Provide the (x, y) coordinate of the cell's center where the given text is located.  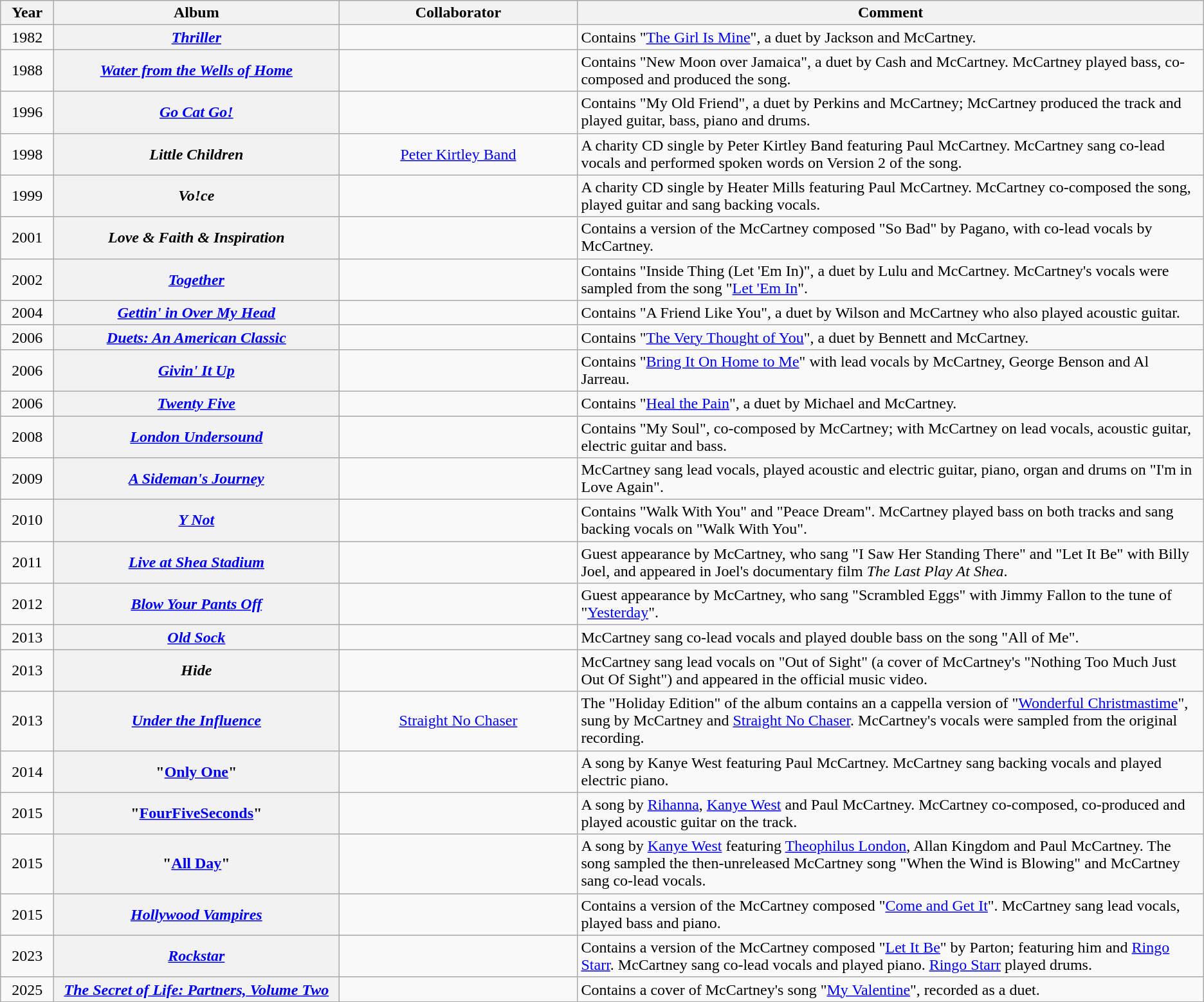
2009 (27, 478)
Contains "Bring It On Home to Me" with lead vocals by McCartney, George Benson and Al Jarreau. (890, 370)
Hide (197, 670)
Contains "Walk With You" and "Peace Dream". McCartney played bass on both tracks and sang backing vocals on "Walk With You". (890, 521)
"FourFiveSeconds" (197, 813)
2001 (27, 238)
Water from the Wells of Home (197, 71)
Contains "A Friend Like You", a duet by Wilson and McCartney who also played acoustic guitar. (890, 313)
A song by Kanye West featuring Paul McCartney. McCartney sang backing vocals and played electric piano. (890, 772)
Contains "My Old Friend", a duet by Perkins and McCartney; McCartney produced the track and played guitar, bass, piano and drums. (890, 112)
London Undersound (197, 436)
Vo!ce (197, 196)
Contains a cover of McCartney's song "My Valentine", recorded as a duet. (890, 989)
The Secret of Life: Partners, Volume Two (197, 989)
2004 (27, 313)
1996 (27, 112)
Contains "The Very Thought of You", a duet by Bennett and McCartney. (890, 337)
McCartney sang lead vocals, played acoustic and electric guitar, piano, organ and drums on "I'm in Love Again". (890, 478)
2008 (27, 436)
Contains "Inside Thing (Let 'Em In)", a duet by Lulu and McCartney. McCartney's vocals were sampled from the song "Let 'Em In". (890, 279)
Guest appearance by McCartney, who sang "Scrambled Eggs" with Jimmy Fallon to the tune of "Yesterday". (890, 605)
2002 (27, 279)
A song by Rihanna, Kanye West and Paul McCartney. McCartney co-composed, co-produced and played acoustic guitar on the track. (890, 813)
1998 (27, 154)
Givin' It Up (197, 370)
Comment (890, 13)
Contains "Heal the Pain", a duet by Michael and McCartney. (890, 403)
Contains "The Girl Is Mine", a duet by Jackson and McCartney. (890, 37)
Hollywood Vampires (197, 915)
Old Sock (197, 637)
1999 (27, 196)
Thriller (197, 37)
Duets: An American Classic (197, 337)
Year (27, 13)
2012 (27, 605)
"All Day" (197, 864)
Twenty Five (197, 403)
1988 (27, 71)
2025 (27, 989)
Contains a version of the McCartney composed "So Bad" by Pagano, with co-lead vocals by McCartney. (890, 238)
A charity CD single by Heater Mills featuring Paul McCartney. McCartney co-composed the song, played guitar and sang backing vocals. (890, 196)
Album (197, 13)
2010 (27, 521)
Peter Kirtley Band (458, 154)
Contains "My Soul", co-composed by McCartney; with McCartney on lead vocals, acoustic guitar, electric guitar and bass. (890, 436)
A Sideman's Journey (197, 478)
Live at Shea Stadium (197, 562)
Y Not (197, 521)
Little Children (197, 154)
McCartney sang lead vocals on "Out of Sight" (a cover of McCartney's "Nothing Too Much Just Out Of Sight") and appeared in the official music video. (890, 670)
Collaborator (458, 13)
Love & Faith & Inspiration (197, 238)
Contains "New Moon over Jamaica", a duet by Cash and McCartney. McCartney played bass, co-composed and produced the song. (890, 71)
McCartney sang co-lead vocals and played double bass on the song "All of Me". (890, 637)
2023 (27, 956)
Gettin' in Over My Head (197, 313)
2011 (27, 562)
"Only One" (197, 772)
Under the Influence (197, 721)
Blow Your Pants Off (197, 605)
Straight No Chaser (458, 721)
Rockstar (197, 956)
Contains a version of the McCartney composed "Come and Get It". McCartney sang lead vocals, played bass and piano. (890, 915)
2014 (27, 772)
1982 (27, 37)
Go Cat Go! (197, 112)
Together (197, 279)
